Find where the given text appears and provide that cell's center as (X, Y) coordinate. 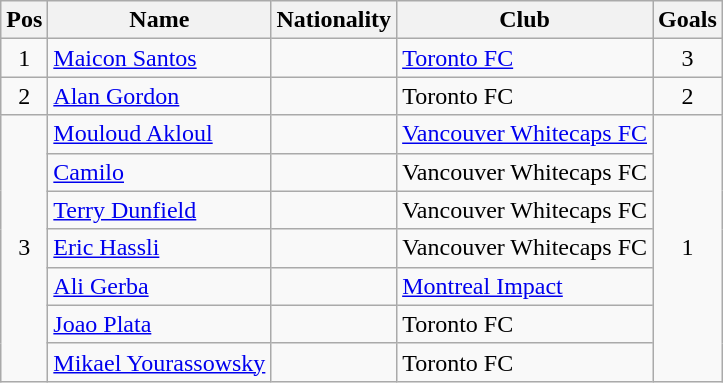
Camilo (160, 172)
Mikael Yourassowsky (160, 362)
Mouloud Akloul (160, 134)
Montreal Impact (525, 286)
Club (525, 20)
Eric Hassli (160, 248)
Nationality (334, 20)
Terry Dunfield (160, 210)
Pos (24, 20)
Goals (688, 20)
Alan Gordon (160, 96)
Name (160, 20)
Joao Plata (160, 324)
Ali Gerba (160, 286)
Maicon Santos (160, 58)
